Return the (X, Y) coordinate for the center point of the cell that contains the specified text.  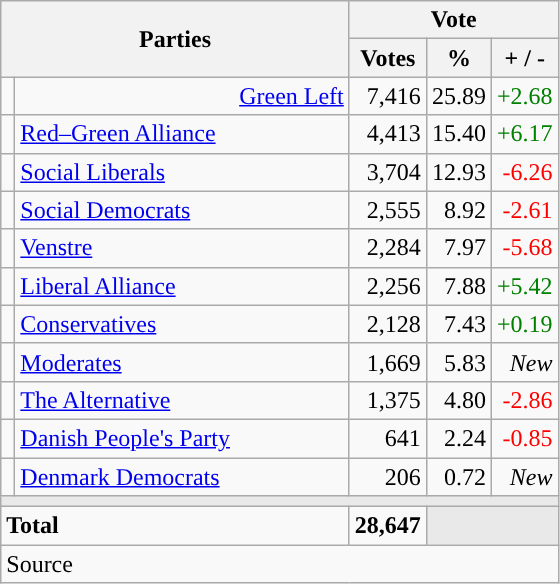
-5.68 (524, 248)
Danish People's Party (182, 438)
Vote (454, 20)
206 (388, 477)
641 (388, 438)
2,256 (388, 286)
3,704 (388, 172)
+5.42 (524, 286)
7.97 (458, 248)
7.88 (458, 286)
The Alternative (182, 400)
12.93 (458, 172)
5.83 (458, 362)
1,375 (388, 400)
+2.68 (524, 96)
Parties (176, 39)
28,647 (388, 526)
0.72 (458, 477)
-2.61 (524, 210)
-0.85 (524, 438)
Liberal Alliance (182, 286)
Denmark Democrats (182, 477)
8.92 (458, 210)
Total (176, 526)
4,413 (388, 134)
7.43 (458, 324)
15.40 (458, 134)
Social Democrats (182, 210)
25.89 (458, 96)
Source (280, 564)
-2.86 (524, 400)
+6.17 (524, 134)
+0.19 (524, 324)
% (458, 58)
Venstre (182, 248)
1,669 (388, 362)
-6.26 (524, 172)
2.24 (458, 438)
Conservatives (182, 324)
Social Liberals (182, 172)
Votes (388, 58)
Moderates (182, 362)
+ / - (524, 58)
7,416 (388, 96)
Green Left (182, 96)
4.80 (458, 400)
Red–Green Alliance (182, 134)
2,555 (388, 210)
2,128 (388, 324)
2,284 (388, 248)
